Find where the given text appears and provide that cell's center as (X, Y) coordinate. 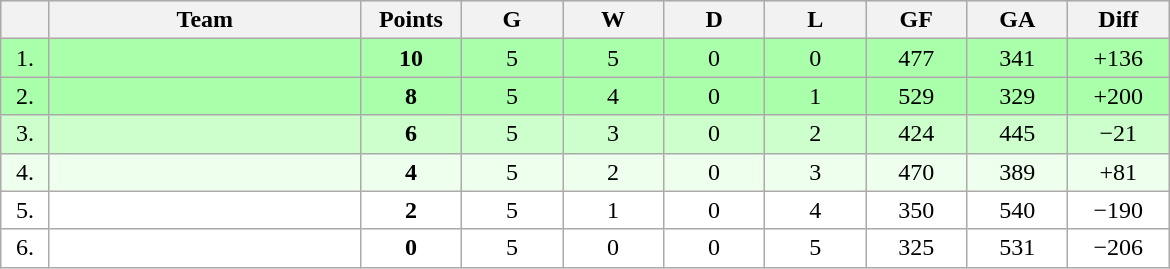
+81 (1118, 172)
−206 (1118, 248)
389 (1018, 172)
325 (916, 248)
529 (916, 96)
5. (26, 210)
329 (1018, 96)
+200 (1118, 96)
Diff (1118, 20)
445 (1018, 134)
540 (1018, 210)
424 (916, 134)
W (612, 20)
Team (204, 20)
4. (26, 172)
Points (410, 20)
GA (1018, 20)
477 (916, 58)
−190 (1118, 210)
G (512, 20)
L (816, 20)
6. (26, 248)
GF (916, 20)
10 (410, 58)
470 (916, 172)
341 (1018, 58)
350 (916, 210)
6 (410, 134)
D (714, 20)
1. (26, 58)
531 (1018, 248)
8 (410, 96)
−21 (1118, 134)
2. (26, 96)
+136 (1118, 58)
3. (26, 134)
